Pinpoint the cell where the given text exists, returning its [x, y] midpoint coordinate. 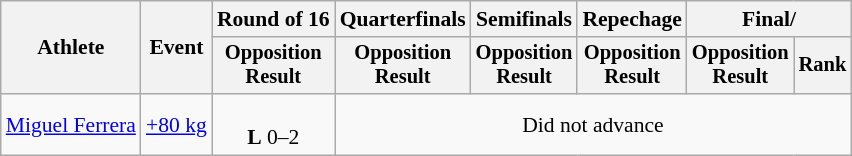
Semifinals [524, 19]
Event [176, 48]
Athlete [71, 48]
+80 kg [176, 124]
Quarterfinals [403, 19]
Round of 16 [274, 19]
Final/ [769, 19]
Rank [823, 66]
Repechage [632, 19]
L 0–2 [274, 124]
Did not advance [593, 124]
Miguel Ferrera [71, 124]
